Provide the [X, Y] coordinate of the cell's center where the given text is located.  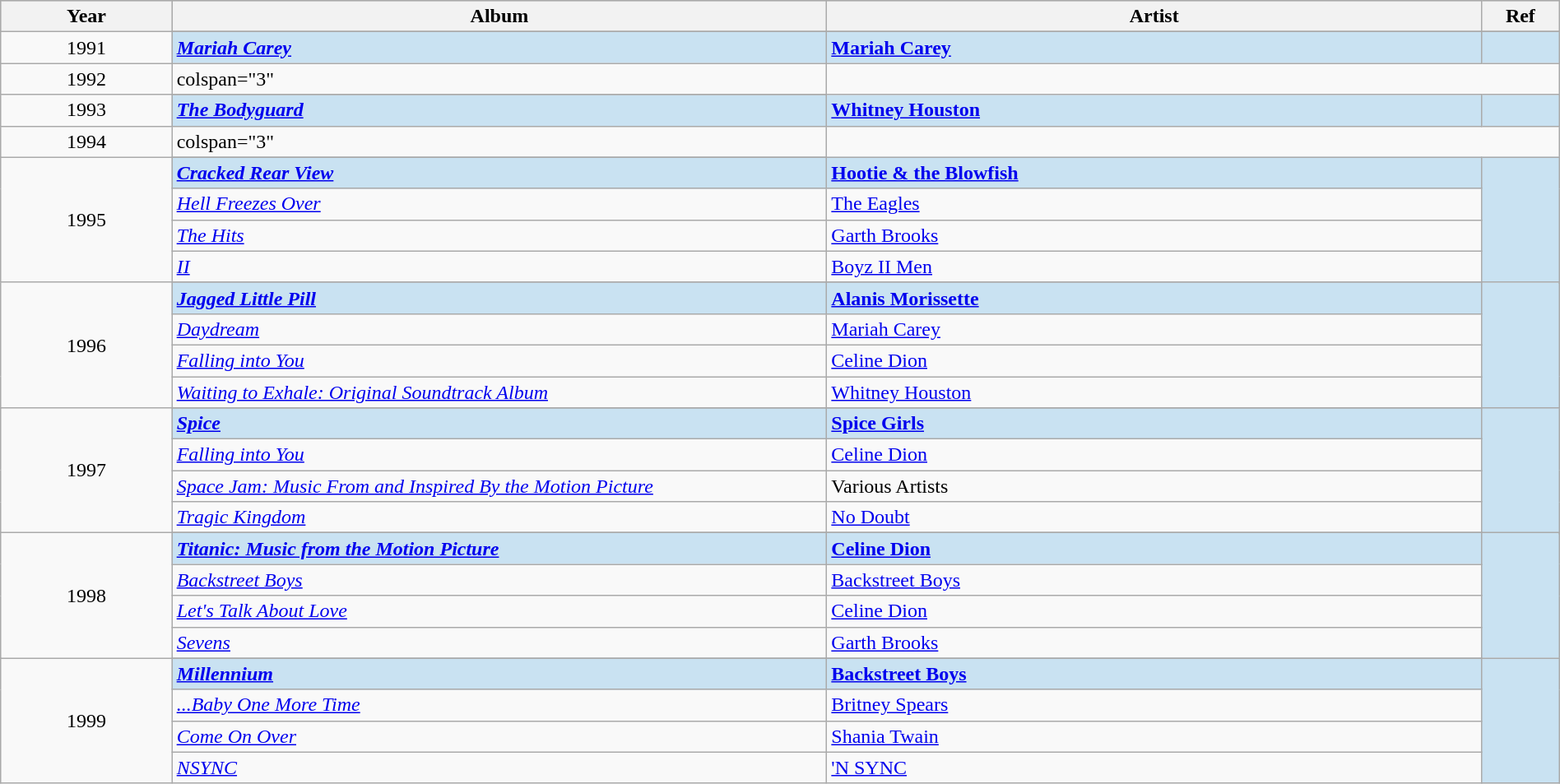
1992 [86, 79]
1994 [86, 141]
Waiting to Exhale: Original Soundtrack Album [499, 392]
NSYNC [499, 768]
Britney Spears [1154, 705]
Hootie & the Blowfish [1154, 173]
1998 [86, 596]
Shania Twain [1154, 736]
'N SYNC [1154, 768]
Let's Talk About Love [499, 611]
1999 [86, 721]
1996 [86, 345]
Cracked Rear View [499, 173]
1993 [86, 110]
The Bodyguard [499, 110]
Album [499, 16]
Millennium [499, 674]
The Eagles [1154, 204]
Spice [499, 424]
No Doubt [1154, 517]
1997 [86, 471]
Daydream [499, 329]
1991 [86, 48]
Year [86, 16]
Titanic: Music from the Motion Picture [499, 549]
II [499, 267]
Hell Freezes Over [499, 204]
Ref [1521, 16]
Alanis Morissette [1154, 298]
Tragic Kingdom [499, 517]
1995 [86, 220]
Artist [1154, 16]
Come On Over [499, 736]
Jagged Little Pill [499, 298]
Various Artists [1154, 486]
Space Jam: Music From and Inspired By the Motion Picture [499, 486]
Sevens [499, 643]
Boyz II Men [1154, 267]
The Hits [499, 235]
...Baby One More Time [499, 705]
Spice Girls [1154, 424]
